Provide the (x, y) coordinate of the cell's center where the given text is located.  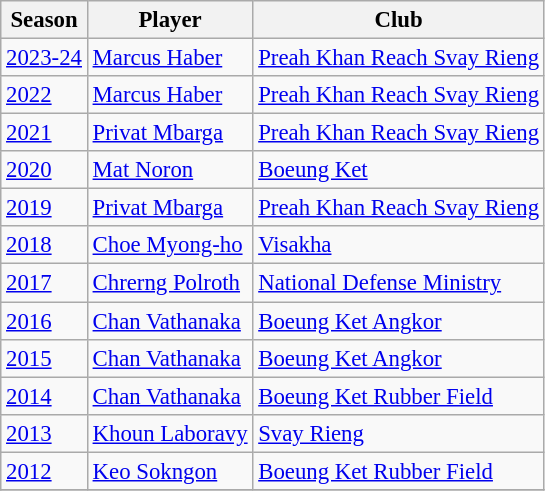
2013 (44, 433)
2021 (44, 133)
Keo Sokngon (170, 471)
2022 (44, 95)
2019 (44, 208)
Mat Noron (170, 170)
Season (44, 20)
Svay Rieng (398, 433)
Visakha (398, 245)
Player (170, 20)
Chrerng Polroth (170, 283)
Khoun Laboravy (170, 433)
Choe Myong-ho (170, 245)
Club (398, 20)
National Defense Ministry (398, 283)
2018 (44, 245)
Boeung Ket (398, 170)
2015 (44, 358)
2016 (44, 321)
2023-24 (44, 58)
2020 (44, 170)
2014 (44, 396)
2012 (44, 471)
2017 (44, 283)
